Return [x, y] of the center of cell containing provided text 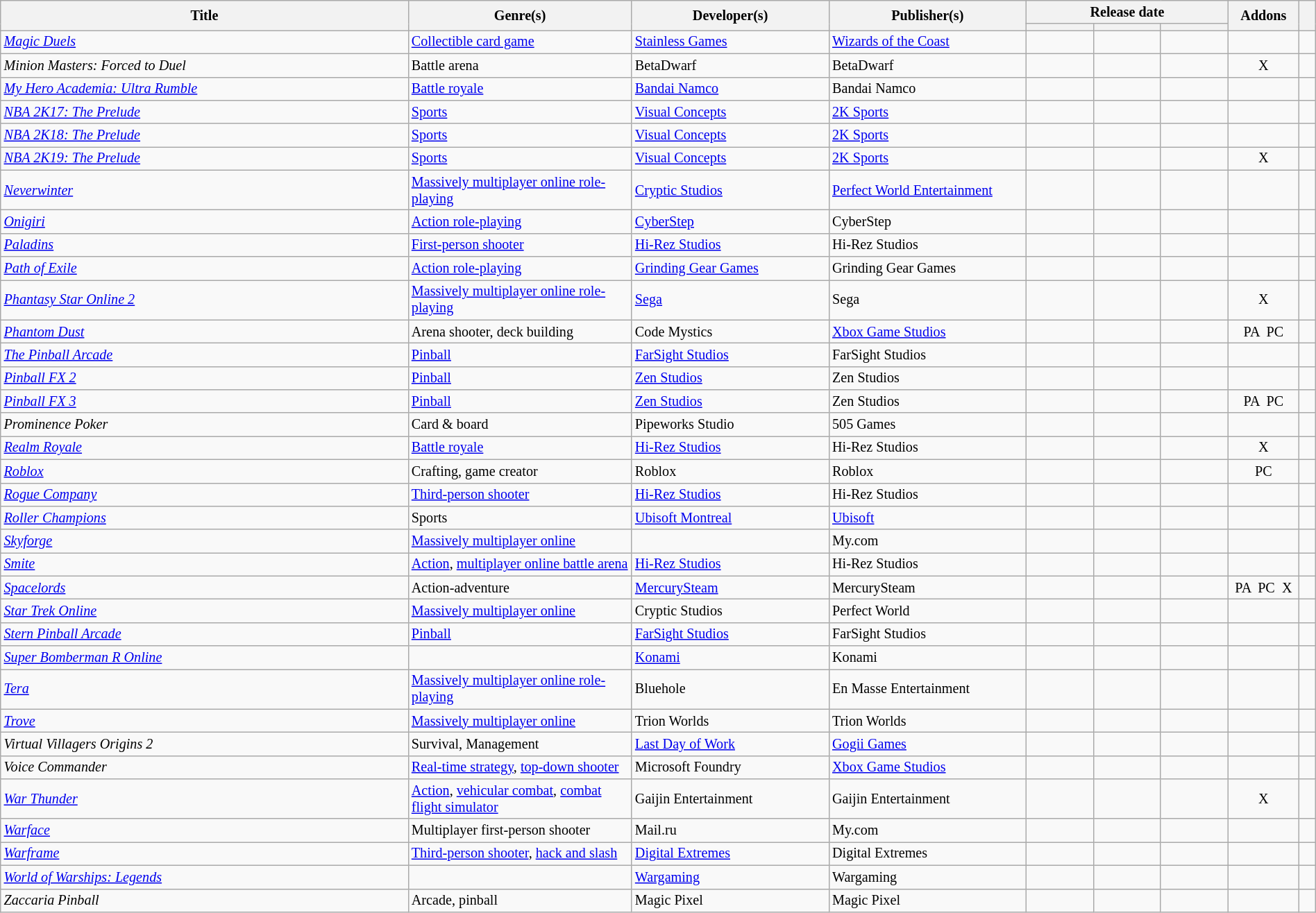
NBA 2K17: The Prelude [204, 112]
Collectible card game [520, 42]
Prominence Poker [204, 425]
Skyforge [204, 542]
The Pinball Arcade [204, 355]
My Hero Academia: Ultra Rumble [204, 89]
First-person shooter [520, 246]
Crafting, game creator [520, 472]
Third-person shooter, hack and slash [520, 854]
Warframe [204, 854]
Genre(s) [520, 15]
Mail.ru [730, 831]
Stern Pinball Arcade [204, 635]
Code Mystics [730, 332]
Pinball FX 3 [204, 402]
Publisher(s) [927, 15]
Action, multiplayer online battle arena [520, 565]
Minion Masters: Forced to Duel [204, 66]
Stainless Games [730, 42]
Magic Duels [204, 42]
War Thunder [204, 799]
Neverwinter [204, 191]
Tera [204, 690]
Virtual Villagers Origins 2 [204, 744]
Spacelords [204, 588]
Rogue Company [204, 495]
505 Games [927, 425]
Zaccaria Pinball [204, 901]
Last Day of Work [730, 744]
Perfect World Entertainment [927, 191]
Voice Commander [204, 768]
Onigiri [204, 222]
Arena shooter, deck building [520, 332]
Ubisoft Montreal [730, 518]
Gogii Games [927, 744]
Perfect World [927, 611]
Real-time strategy, top-down shooter [520, 768]
Third-person shooter [520, 495]
En Masse Entertainment [927, 690]
Star Trek Online [204, 611]
Wizards of the Coast [927, 42]
Action-adventure [520, 588]
Survival, Management [520, 744]
NBA 2K18: The Prelude [204, 136]
World of Warships: Legends [204, 878]
Roller Champions [204, 518]
PC [1263, 472]
NBA 2K19: The Prelude [204, 159]
Realm Royale [204, 448]
Battle arena [520, 66]
Multiplayer first-person shooter [520, 831]
Smite [204, 565]
Phantom Dust [204, 332]
Bluehole [730, 690]
Microsoft Foundry [730, 768]
Release date [1127, 12]
Phantasy Star Online 2 [204, 300]
Arcade, pinball [520, 901]
Title [204, 15]
Pinball FX 2 [204, 379]
Ubisoft [927, 518]
Pipeworks Studio [730, 425]
Addons [1263, 15]
Paladins [204, 246]
Super Bomberman R Online [204, 658]
Warface [204, 831]
Path of Exile [204, 268]
Action, vehicular combat, combat flight simulator [520, 799]
PA PC X [1263, 588]
Trove [204, 721]
Card & board [520, 425]
Developer(s) [730, 15]
